Return the [X, Y] coordinate for the center point of the cell that contains the specified text.  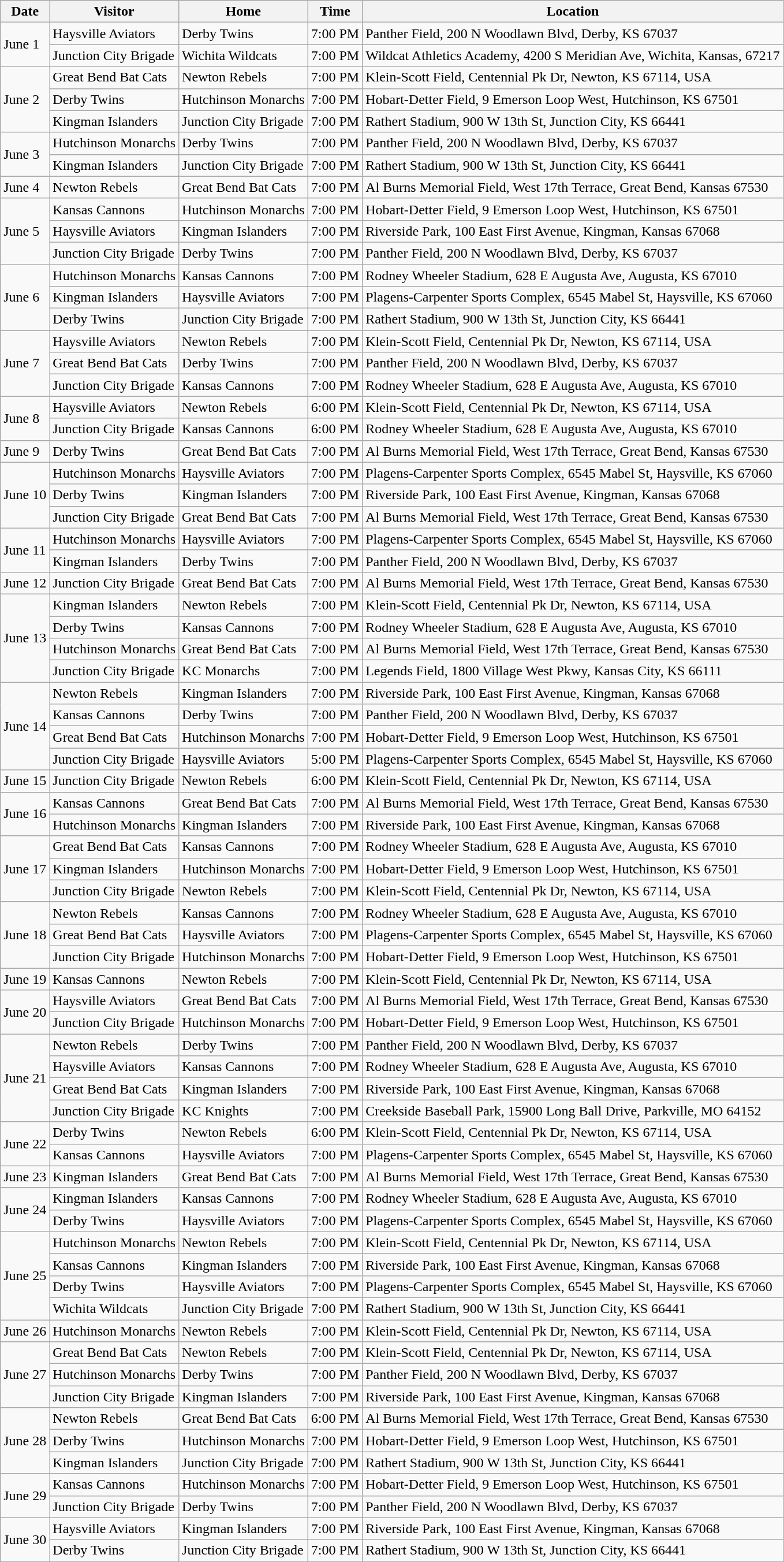
June 22 [25, 1144]
June 23 [25, 1177]
June 21 [25, 1078]
KC Knights [244, 1111]
June 6 [25, 297]
June 7 [25, 363]
June 20 [25, 1012]
June 10 [25, 495]
June 1 [25, 44]
June 24 [25, 1210]
June 27 [25, 1375]
5:00 PM [335, 759]
KC Monarchs [244, 671]
June 14 [25, 726]
June 16 [25, 814]
Visitor [114, 12]
Legends Field, 1800 Village West Pkwy, Kansas City, KS 66111 [573, 671]
Time [335, 12]
June 29 [25, 1496]
June 8 [25, 418]
June 3 [25, 154]
June 13 [25, 638]
Home [244, 12]
June 15 [25, 781]
June 26 [25, 1330]
Creekside Baseball Park, 15900 Long Ball Drive, Parkville, MO 64152 [573, 1111]
June 12 [25, 583]
June 19 [25, 979]
Location [573, 12]
Date [25, 12]
June 5 [25, 231]
June 11 [25, 550]
June 17 [25, 869]
June 9 [25, 451]
June 30 [25, 1539]
June 4 [25, 187]
June 25 [25, 1275]
Wildcat Athletics Academy, 4200 S Meridian Ave, Wichita, Kansas, 67217 [573, 55]
June 2 [25, 99]
June 18 [25, 935]
June 28 [25, 1441]
